Identify which cell holds the provided text, then report its (X, Y) central coordinate. 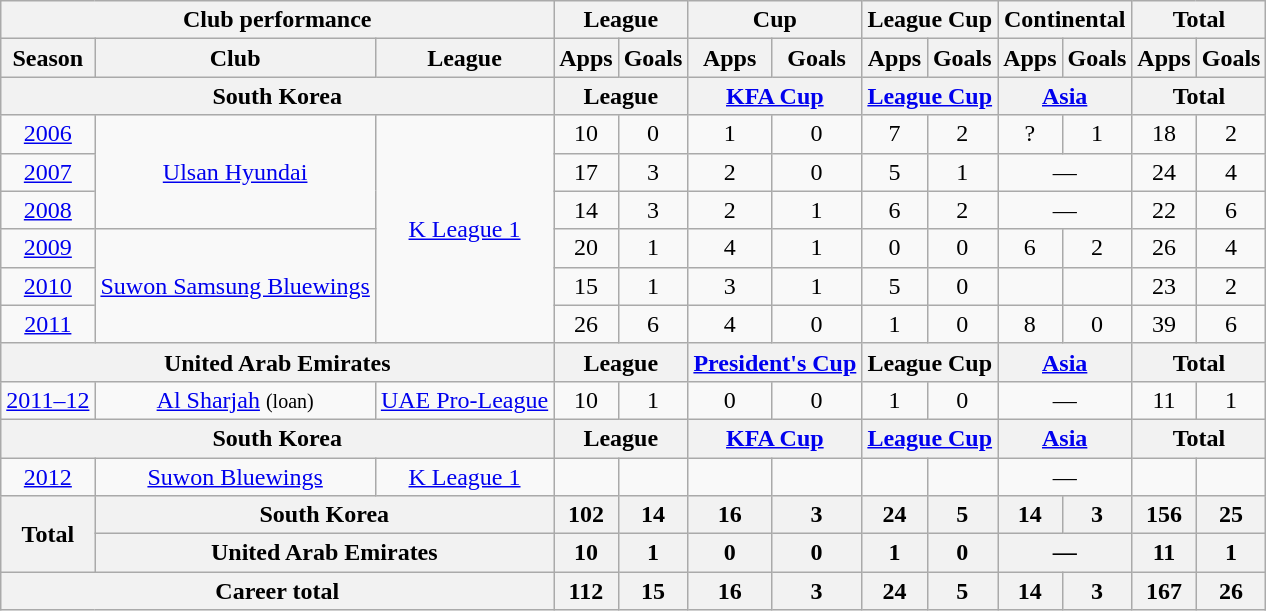
Career total (278, 591)
2006 (48, 134)
? (1030, 134)
Season (48, 58)
2011 (48, 324)
102 (586, 515)
2011–12 (48, 400)
2010 (48, 286)
Suwon Samsung Bluewings (235, 286)
Cup (775, 20)
18 (1164, 134)
Continental (1065, 20)
2009 (48, 248)
22 (1164, 210)
2007 (48, 172)
25 (1231, 515)
President's Cup (775, 362)
20 (586, 248)
Suwon Bluewings (235, 477)
Club (235, 58)
Al Sharjah (loan) (235, 400)
7 (894, 134)
17 (586, 172)
UAE Pro-League (464, 400)
112 (586, 591)
Ulsan Hyundai (235, 172)
8 (1030, 324)
2008 (48, 210)
156 (1164, 515)
39 (1164, 324)
2012 (48, 477)
167 (1164, 591)
Club performance (278, 20)
23 (1164, 286)
